Pinpoint the cell where the given text exists, returning its (X, Y) midpoint coordinate. 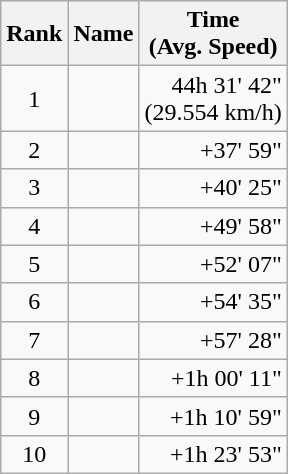
Name (104, 34)
7 (34, 340)
+37' 59" (213, 150)
10 (34, 454)
+49' 58" (213, 226)
1 (34, 98)
+54' 35" (213, 302)
Rank (34, 34)
+1h 00' 11" (213, 378)
9 (34, 416)
+1h 23' 53" (213, 454)
+1h 10' 59" (213, 416)
+57' 28" (213, 340)
Time(Avg. Speed) (213, 34)
4 (34, 226)
3 (34, 188)
2 (34, 150)
44h 31' 42"(29.554 km/h) (213, 98)
+52' 07" (213, 264)
+40' 25" (213, 188)
8 (34, 378)
6 (34, 302)
5 (34, 264)
